Output the [x, y] coordinate of the center of the cell containing the given text.  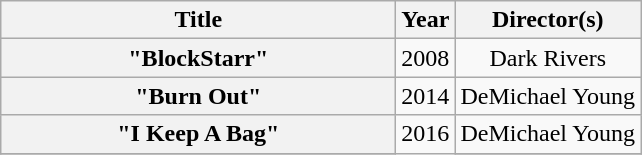
Year [426, 20]
2008 [426, 58]
Dark Rivers [548, 58]
"Burn Out" [198, 96]
"BlockStarr" [198, 58]
2016 [426, 134]
Director(s) [548, 20]
"I Keep A Bag" [198, 134]
2014 [426, 96]
Title [198, 20]
